Find where the given text appears and provide that cell's center as [X, Y] coordinate. 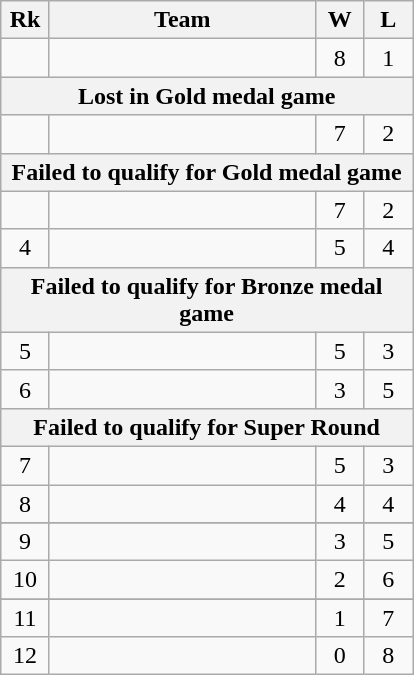
12 [26, 656]
9 [26, 542]
Failed to qualify for Bronze medal game [207, 300]
Team [182, 20]
W [340, 20]
11 [26, 618]
Failed to qualify for Gold medal game [207, 172]
Lost in Gold medal game [207, 96]
L [388, 20]
0 [340, 656]
Failed to qualify for Super Round [207, 427]
10 [26, 580]
Rk [26, 20]
